Extract the [x, y] coordinate from the center of the cell holding the provided text.  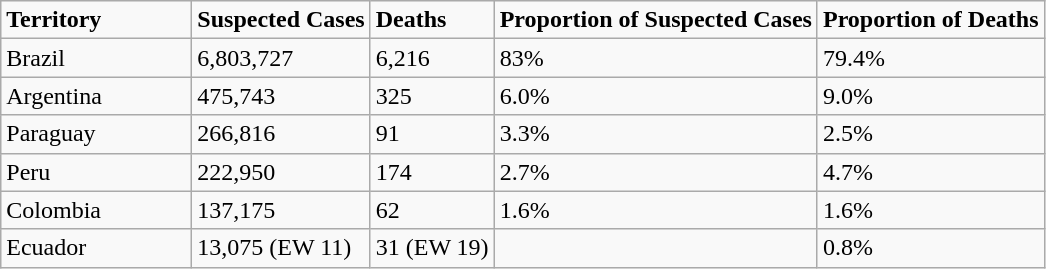
9.0% [930, 96]
6,803,727 [281, 58]
Peru [96, 172]
Deaths [432, 20]
266,816 [281, 134]
Argentina [96, 96]
6.0% [656, 96]
31 (EW 19) [432, 248]
Territory [96, 20]
Ecuador [96, 248]
83% [656, 58]
325 [432, 96]
6,216 [432, 58]
3.3% [656, 134]
0.8% [930, 248]
Proportion of Suspected Cases [656, 20]
Paraguay [96, 134]
Brazil [96, 58]
137,175 [281, 210]
62 [432, 210]
91 [432, 134]
79.4% [930, 58]
4.7% [930, 172]
222,950 [281, 172]
Colombia [96, 210]
13,075 (EW 11) [281, 248]
174 [432, 172]
Proportion of Deaths [930, 20]
475,743 [281, 96]
2.7% [656, 172]
Suspected Cases [281, 20]
2.5% [930, 134]
